For the text-containing cell, return its midpoint in [x, y] coordinate format. 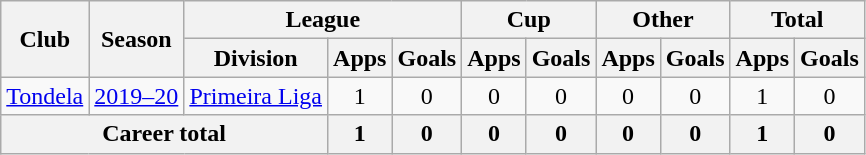
Tondela [45, 96]
Primeira Liga [256, 96]
2019–20 [136, 96]
Total [797, 20]
Cup [529, 20]
Career total [164, 134]
Other [663, 20]
League [323, 20]
Club [45, 39]
Season [136, 39]
Division [256, 58]
